Find where the given text appears and provide that cell's center as [X, Y] coordinate. 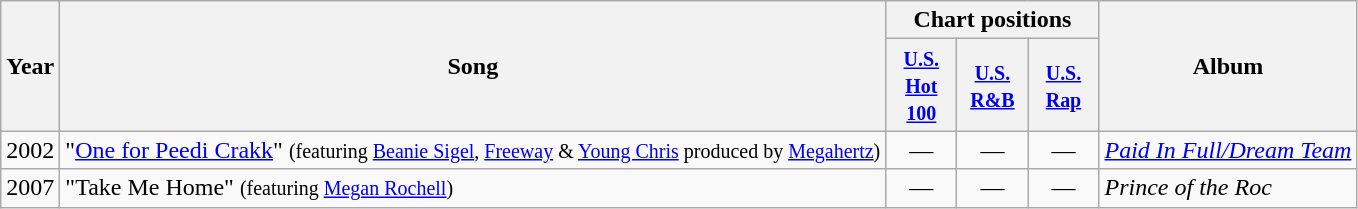
Year [30, 66]
"One for Peedi Crakk" (featuring Beanie Sigel, Freeway & Young Chris produced by Megahertz) [473, 150]
Prince of the Roc [1228, 188]
U.S. R&B [992, 85]
U.S. Hot 100 [922, 85]
Paid In Full/Dream Team [1228, 150]
U.S. Rap [1064, 85]
2007 [30, 188]
Chart positions [992, 20]
"Take Me Home" (featuring Megan Rochell) [473, 188]
Song [473, 66]
Album [1228, 66]
2002 [30, 150]
